Detect which cell encompasses the target text, then output its [x, y] center coordinate. 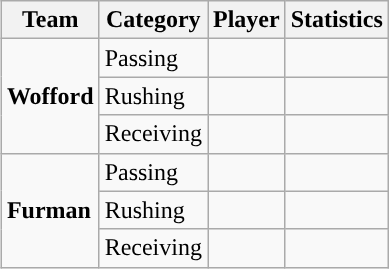
Wofford [50, 96]
Statistics [336, 20]
Player [247, 20]
Team [50, 20]
Furman [50, 210]
Category [153, 20]
